Extract the [X, Y] coordinate from the center of the cell holding the provided text.  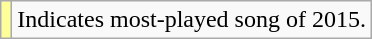
Indicates most-played song of 2015. [192, 20]
